Locate the cell with the specified text and output its [X, Y] center coordinate. 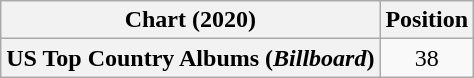
38 [427, 58]
Position [427, 20]
Chart (2020) [190, 20]
US Top Country Albums (Billboard) [190, 58]
